Identify which cell holds the provided text, then report its [x, y] central coordinate. 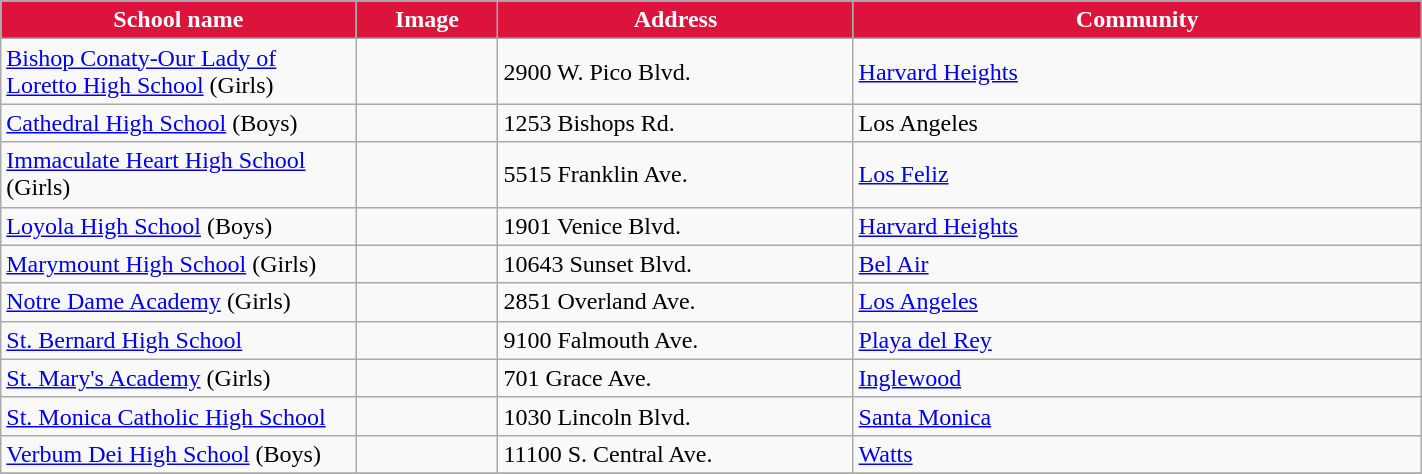
701 Grace Ave. [676, 378]
Image [427, 20]
Marymount High School (Girls) [178, 264]
Bishop Conaty-Our Lady of Loretto High School (Girls) [178, 72]
Verbum Dei High School (Boys) [178, 454]
5515 Franklin Ave. [676, 174]
9100 Falmouth Ave. [676, 340]
11100 S. Central Ave. [676, 454]
Inglewood [1137, 378]
Santa Monica [1137, 416]
Los Feliz [1137, 174]
2851 Overland Ave. [676, 302]
Address [676, 20]
St. Monica Catholic High School [178, 416]
Playa del Rey [1137, 340]
1901 Venice Blvd. [676, 226]
Cathedral High School (Boys) [178, 123]
Immaculate Heart High School (Girls) [178, 174]
10643 Sunset Blvd. [676, 264]
Notre Dame Academy (Girls) [178, 302]
Watts [1137, 454]
Loyola High School (Boys) [178, 226]
St. Bernard High School [178, 340]
Bel Air [1137, 264]
Community [1137, 20]
1030 Lincoln Blvd. [676, 416]
School name [178, 20]
2900 W. Pico Blvd. [676, 72]
1253 Bishops Rd. [676, 123]
St. Mary's Academy (Girls) [178, 378]
